Locate the cell with the specified text and output its [x, y] center coordinate. 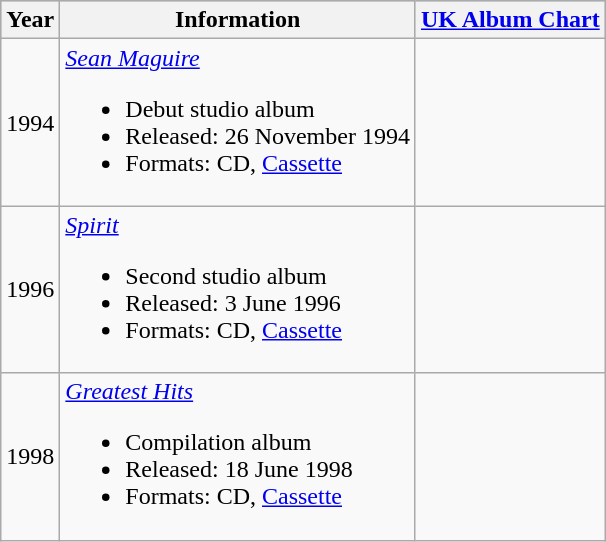
Information [238, 20]
SpiritSecond studio albumReleased: 3 June 1996Formats: CD, Cassette [238, 290]
Year [30, 20]
UK Album Chart [510, 20]
Greatest HitsCompilation albumReleased: 18 June 1998Formats: CD, Cassette [238, 456]
Sean MaguireDebut studio albumReleased: 26 November 1994Formats: CD, Cassette [238, 122]
1996 [30, 290]
1998 [30, 456]
1994 [30, 122]
